Return the [X, Y] coordinate for the center point of the cell that contains the specified text.  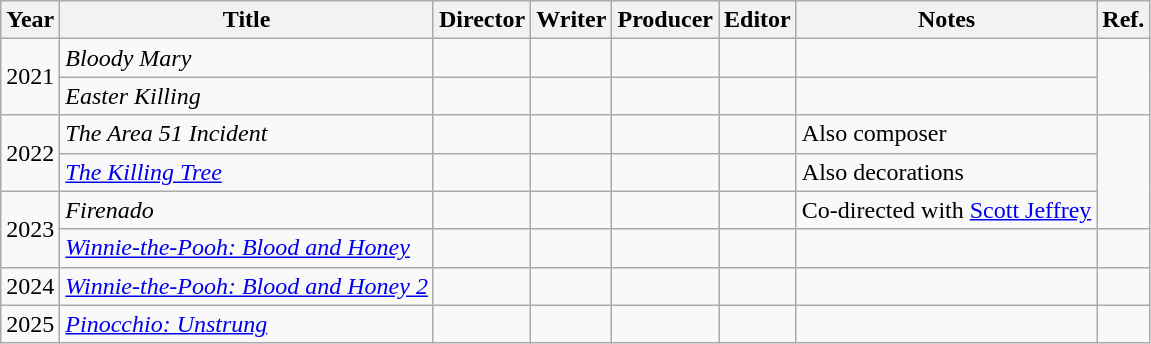
Bloody Mary [247, 58]
Also decorations [946, 172]
2021 [30, 77]
Notes [946, 20]
2025 [30, 324]
Editor [758, 20]
The Area 51 Incident [247, 134]
Title [247, 20]
Winnie-the-Pooh: Blood and Honey [247, 248]
2023 [30, 229]
The Killing Tree [247, 172]
2024 [30, 286]
Easter Killing [247, 96]
Ref. [1124, 20]
Director [482, 20]
Winnie-the-Pooh: Blood and Honey 2 [247, 286]
Producer [666, 20]
Also composer [946, 134]
Pinocchio: Unstrung [247, 324]
Firenado [247, 210]
2022 [30, 153]
Co-directed with Scott Jeffrey [946, 210]
Year [30, 20]
Writer [572, 20]
